Determine the [X, Y] coordinate at the center of the cell enclosing the given text.  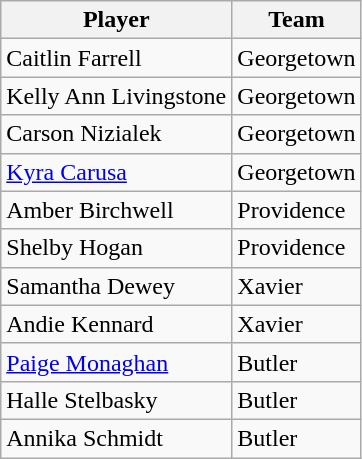
Samantha Dewey [116, 286]
Paige Monaghan [116, 362]
Carson Nizialek [116, 134]
Player [116, 20]
Amber Birchwell [116, 210]
Team [296, 20]
Kyra Carusa [116, 172]
Halle Stelbasky [116, 400]
Shelby Hogan [116, 248]
Kelly Ann Livingstone [116, 96]
Andie Kennard [116, 324]
Caitlin Farrell [116, 58]
Annika Schmidt [116, 438]
